Extract the (X, Y) coordinate from the center of the cell holding the provided text.  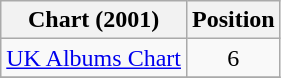
Chart (2001) (94, 20)
6 (233, 58)
Position (233, 20)
UK Albums Chart (94, 58)
